Output the (x, y) coordinate of the center of the cell containing the given text.  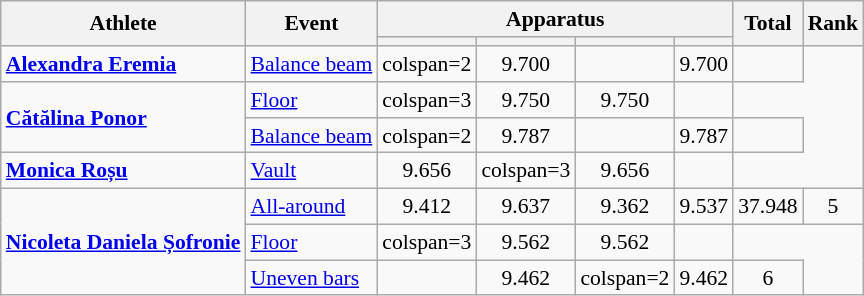
9.412 (426, 207)
Cătălina Ponor (124, 118)
Monica Roșu (124, 171)
Vault (312, 171)
5 (834, 207)
Total (768, 24)
9.362 (624, 207)
Apparatus (555, 19)
Uneven bars (312, 278)
Event (312, 24)
All-around (312, 207)
Nicoleta Daniela Șofronie (124, 242)
37.948 (768, 207)
Alexandra Eremia (124, 64)
9.637 (526, 207)
Rank (834, 24)
9.537 (704, 207)
Athlete (124, 24)
6 (768, 278)
